Capture the cell that displays the provided text and extract its (x, y) central coordinate. 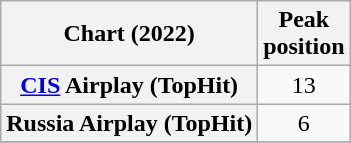
Chart (2022) (130, 34)
6 (304, 123)
13 (304, 85)
CIS Airplay (TopHit) (130, 85)
Peakposition (304, 34)
Russia Airplay (TopHit) (130, 123)
